Output the (X, Y) coordinate of the center of the cell containing the given text.  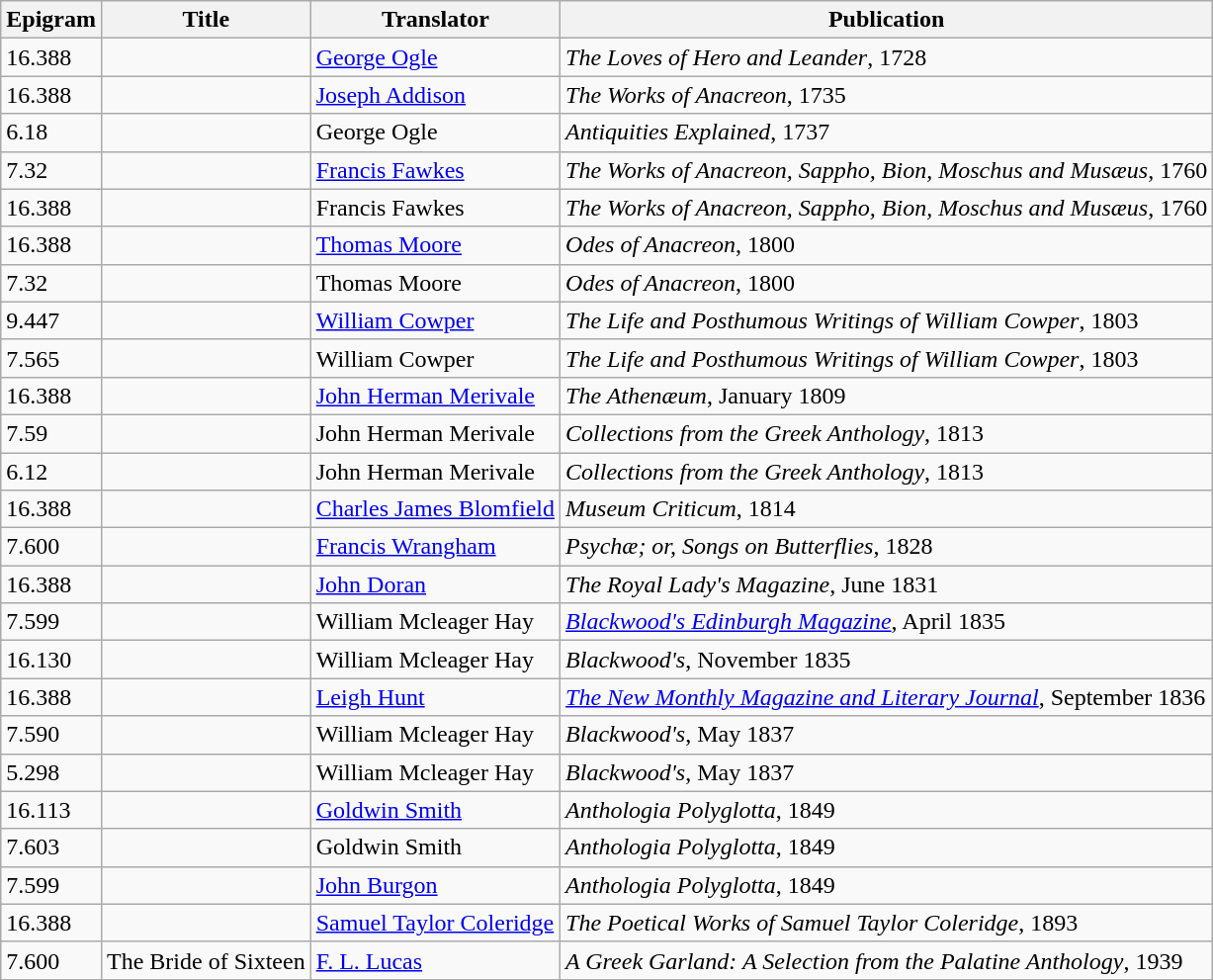
7.59 (51, 433)
Translator (435, 20)
The Poetical Works of Samuel Taylor Coleridge, 1893 (887, 923)
Francis Wrangham (435, 547)
The New Monthly Magazine and Literary Journal, September 1836 (887, 697)
Samuel Taylor Coleridge (435, 923)
6.18 (51, 133)
The Loves of Hero and Leander, 1728 (887, 57)
Psychæ; or, Songs on Butterflies, 1828 (887, 547)
Publication (887, 20)
5.298 (51, 772)
John Doran (435, 584)
Epigram (51, 20)
Museum Criticum, 1814 (887, 509)
John Burgon (435, 885)
Title (206, 20)
A Greek Garland: A Selection from the Palatine Anthology, 1939 (887, 960)
The Bride of Sixteen (206, 960)
The Royal Lady's Magazine, June 1831 (887, 584)
7.565 (51, 358)
Charles James Blomfield (435, 509)
Antiquities Explained, 1737 (887, 133)
7.590 (51, 735)
6.12 (51, 472)
Blackwood's Edinburgh Magazine, April 1835 (887, 622)
9.447 (51, 320)
7.603 (51, 847)
Leigh Hunt (435, 697)
16.130 (51, 660)
Joseph Addison (435, 95)
The Works of Anacreon, 1735 (887, 95)
Blackwood's, November 1835 (887, 660)
The Athenæum, January 1809 (887, 396)
16.113 (51, 810)
F. L. Lucas (435, 960)
